For the text-containing cell, return its midpoint in [X, Y] coordinate format. 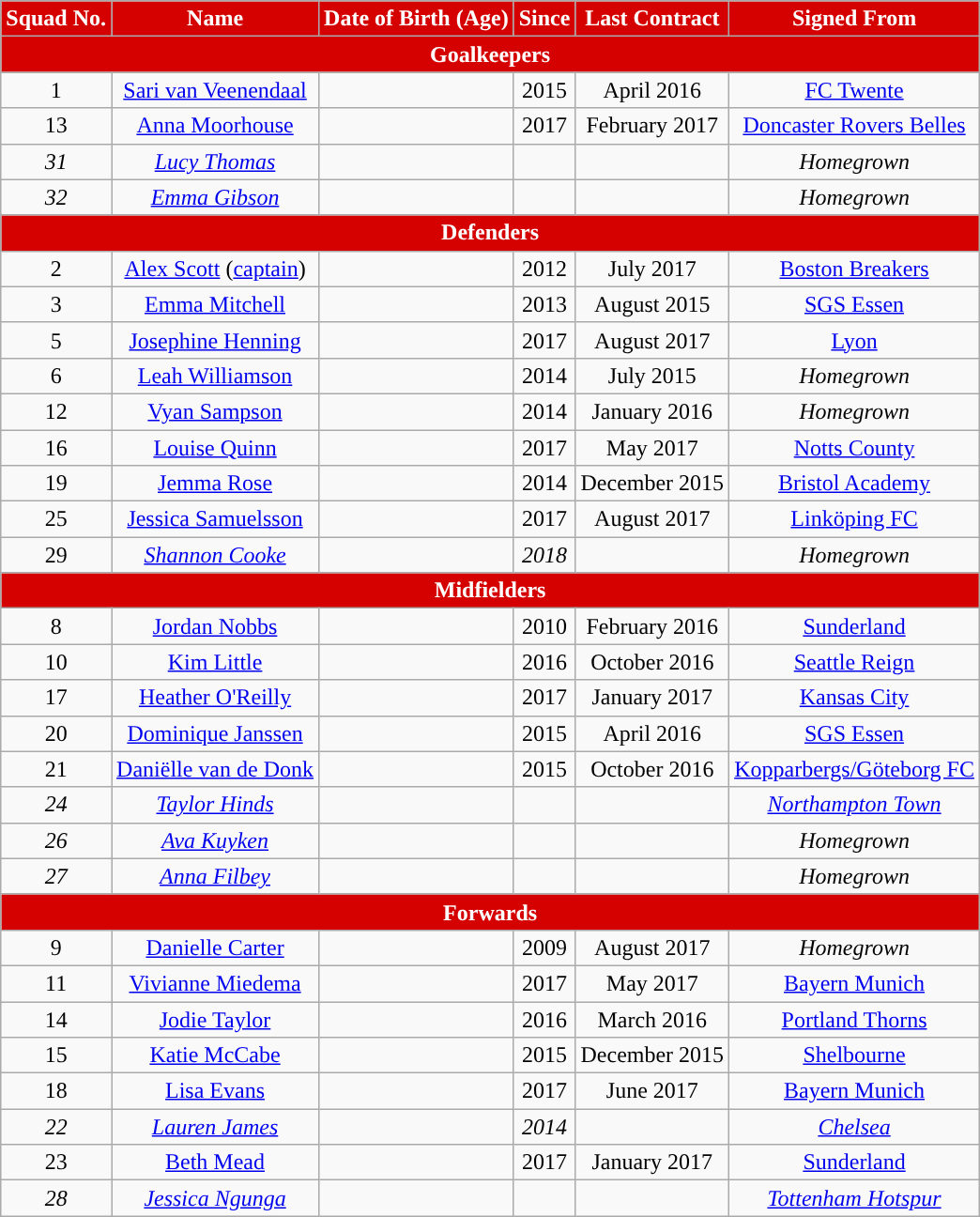
Anna Filbey [216, 876]
Portland Thorns [854, 1019]
January 2016 [652, 411]
11 [56, 983]
Jodie Taylor [216, 1019]
17 [56, 698]
Emma Mitchell [216, 304]
31 [56, 162]
Seattle Reign [854, 662]
Notts County [854, 448]
Lauren James [216, 1127]
Defenders [490, 233]
Josephine Henning [216, 340]
27 [56, 876]
Bristol Academy [854, 484]
14 [56, 1019]
Heather O'Reilly [216, 698]
Vivianne Miedema [216, 983]
2010 [544, 626]
Jessica Samuelsson [216, 519]
Dominique Janssen [216, 733]
2009 [544, 947]
Leah Williamson [216, 376]
Ava Kuyken [216, 840]
Date of Birth (Age) [417, 19]
Midfielders [490, 591]
22 [56, 1127]
Lisa Evans [216, 1091]
20 [56, 733]
Lyon [854, 340]
June 2017 [652, 1091]
Vyan Sampson [216, 411]
Taylor Hinds [216, 805]
Sari van Veenendaal [216, 90]
29 [56, 555]
18 [56, 1091]
2018 [544, 555]
February 2017 [652, 126]
Lucy Thomas [216, 162]
July 2017 [652, 269]
Northampton Town [854, 805]
25 [56, 519]
Alex Scott (captain) [216, 269]
Daniëlle van de Donk [216, 769]
Linköping FC [854, 519]
Emma Gibson [216, 197]
32 [56, 197]
15 [56, 1055]
Katie McCabe [216, 1055]
6 [56, 376]
Beth Mead [216, 1163]
26 [56, 840]
FC Twente [854, 90]
Anna Moorhouse [216, 126]
2013 [544, 304]
Since [544, 19]
Doncaster Rovers Belles [854, 126]
Signed From [854, 19]
9 [56, 947]
28 [56, 1198]
Last Contract [652, 19]
Kansas City [854, 698]
Goalkeepers [490, 54]
Louise Quinn [216, 448]
Jessica Ngunga [216, 1198]
Shelbourne [854, 1055]
5 [56, 340]
24 [56, 805]
Kopparbergs/Göteborg FC [854, 769]
August 2015 [652, 304]
12 [56, 411]
February 2016 [652, 626]
10 [56, 662]
July 2015 [652, 376]
Forwards [490, 912]
19 [56, 484]
1 [56, 90]
Shannon Cooke [216, 555]
Tottenham Hotspur [854, 1198]
Jordan Nobbs [216, 626]
16 [56, 448]
Chelsea [854, 1127]
Kim Little [216, 662]
2 [56, 269]
2012 [544, 269]
3 [56, 304]
Squad No. [56, 19]
Danielle Carter [216, 947]
March 2016 [652, 1019]
23 [56, 1163]
Jemma Rose [216, 484]
13 [56, 126]
21 [56, 769]
8 [56, 626]
Boston Breakers [854, 269]
Name [216, 19]
